Output the (X, Y) coordinate of the center of the cell containing the given text.  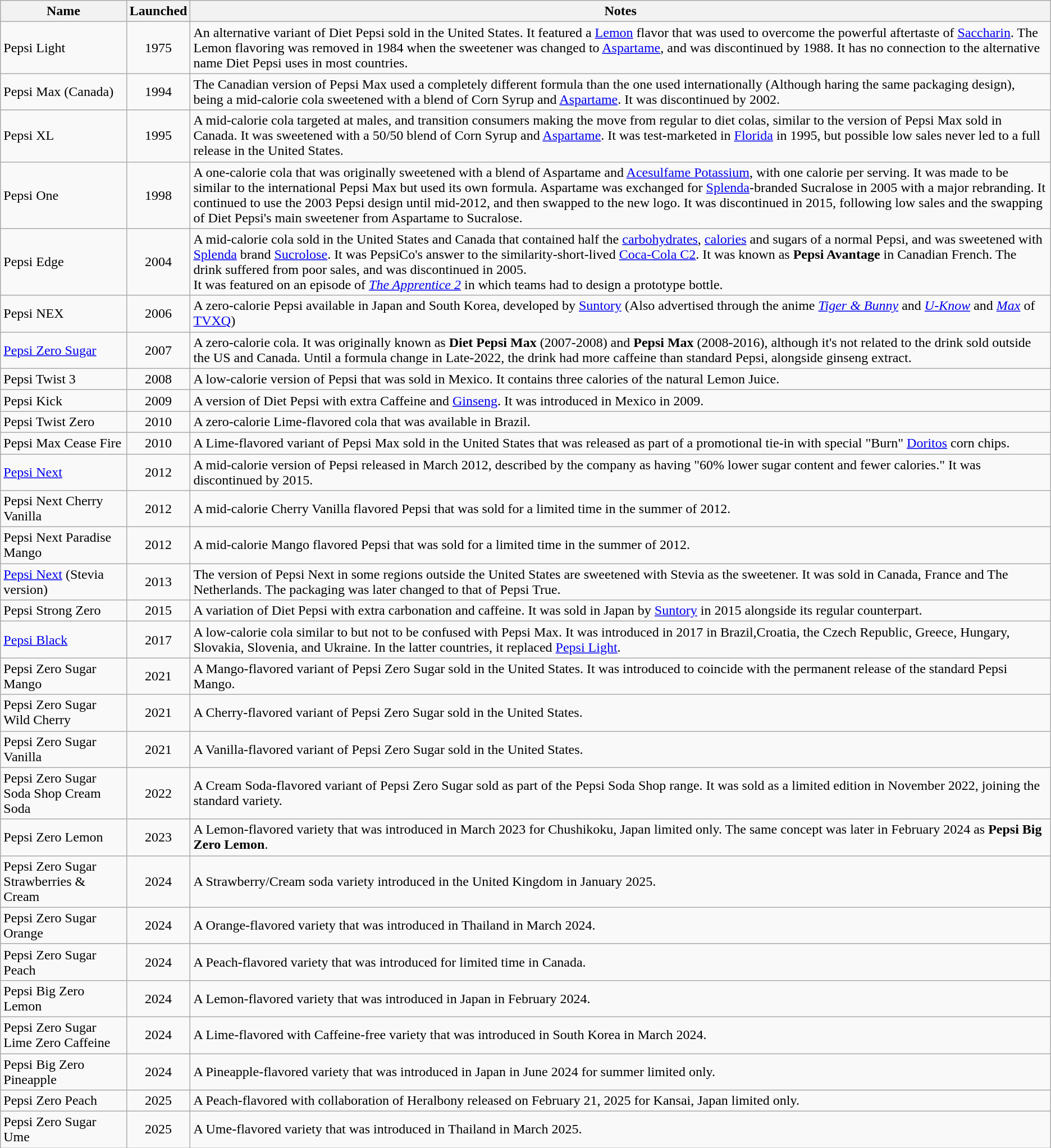
A Vanilla-flavored variant of Pepsi Zero Sugar sold in the United States. (620, 749)
Pepsi Next (Stevia version) (63, 582)
Pepsi Next Paradise Mango (63, 546)
2023 (158, 838)
A Ume-flavored variety that was introduced in Thailand in March 2025. (620, 1129)
2009 (158, 400)
1998 (158, 195)
A Peach-flavored with collaboration of Heralbony released on February 21, 2025 for Kansai, Japan limited only. (620, 1101)
Pepsi Zero Sugar (63, 350)
Pepsi Zero Peach (63, 1101)
Pepsi Zero Sugar Wild Cherry (63, 713)
Pepsi Zero Sugar Soda Shop Cream Soda (63, 793)
Pepsi One (63, 195)
Pepsi Zero Sugar Vanilla (63, 749)
A low-calorie version of Pepsi that was sold in Mexico. It contains three calories of the natural Lemon Juice. (620, 379)
A Lemon-flavored variety that was introduced in Japan in February 2024. (620, 998)
Pepsi Kick (63, 400)
Pepsi NEX (63, 313)
Pepsi Zero Sugar Ume (63, 1129)
A mid-calorie Mango flavored Pepsi that was sold for a limited time in the summer of 2012. (620, 546)
Pepsi Zero Sugar Peach (63, 962)
Pepsi Edge (63, 262)
2015 (158, 611)
A version of Diet Pepsi with extra Caffeine and Ginseng. It was introduced in Mexico in 2009. (620, 400)
Pepsi XL (63, 136)
Pepsi Big Zero Pineapple (63, 1071)
A Cherry-flavored variant of Pepsi Zero Sugar sold in the United States. (620, 713)
A Lime-flavored with Caffeine-free variety that was introduced in South Korea in March 2024. (620, 1035)
Pepsi Next Cherry Vanilla (63, 509)
Pepsi Max (Canada) (63, 92)
2006 (158, 313)
A Peach-flavored variety that was introduced for limited time in Canada. (620, 962)
2008 (158, 379)
Pepsi Zero Sugar Orange (63, 925)
1995 (158, 136)
A zero-calorie Lime-flavored cola that was available in Brazil. (620, 422)
Pepsi Next (63, 472)
1994 (158, 92)
Pepsi Zero Sugar Strawberries & Cream (63, 881)
2007 (158, 350)
2022 (158, 793)
A Pineapple-flavored variety that was introduced in Japan in June 2024 for summer limited only. (620, 1071)
2017 (158, 640)
Notes (620, 11)
Name (63, 11)
A Orange-flavored variety that was introduced in Thailand in March 2024. (620, 925)
A mid-calorie Cherry Vanilla flavored Pepsi that was sold for a limited time in the summer of 2012. (620, 509)
Pepsi Zero Sugar Mango (63, 676)
Pepsi Black (63, 640)
Pepsi Twist Zero (63, 422)
Pepsi Big Zero Lemon (63, 998)
Pepsi Light (63, 48)
A variation of Diet Pepsi with extra carbonation and caffeine. It was sold in Japan by Suntory in 2015 alongside its regular counterpart. (620, 611)
Launched (158, 11)
Pepsi Zero Sugar Lime Zero Caffeine (63, 1035)
Pepsi Max Cease Fire (63, 443)
Pepsi Zero Lemon (63, 838)
Pepsi Twist 3 (63, 379)
2013 (158, 582)
A Strawberry/Cream soda variety introduced in the United Kingdom in January 2025. (620, 881)
1975 (158, 48)
Pepsi Strong Zero (63, 611)
2004 (158, 262)
